Output the (x, y) coordinate of the center of the cell containing the given text.  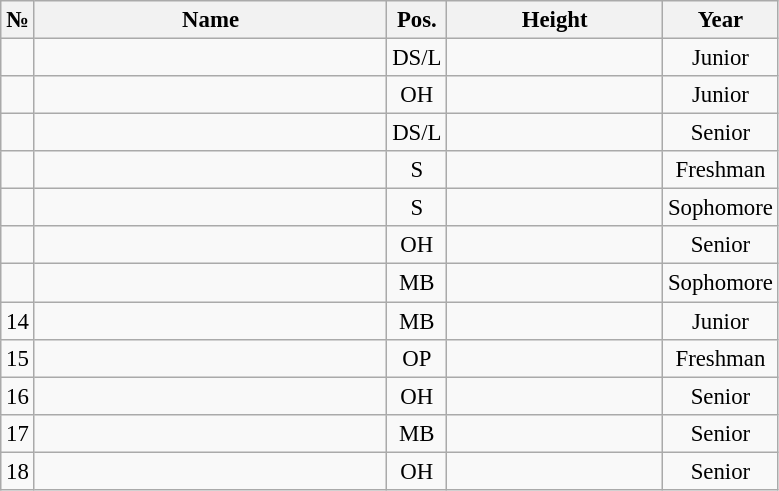
Pos. (417, 20)
18 (18, 471)
17 (18, 433)
Year (721, 20)
Height (555, 20)
14 (18, 321)
Name (210, 20)
OP (417, 358)
№ (18, 20)
16 (18, 396)
15 (18, 358)
